Output the (x, y) coordinate of the center of the cell containing the given text.  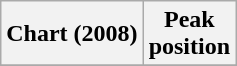
Peakposition (189, 34)
Chart (2008) (72, 34)
